Capture the cell that displays the provided text and extract its [x, y] central coordinate. 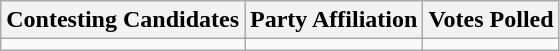
Party Affiliation [334, 20]
Contesting Candidates [123, 20]
Votes Polled [491, 20]
